Pinpoint the cell where the given text exists, returning its (x, y) midpoint coordinate. 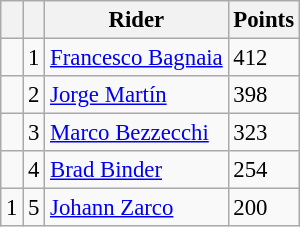
254 (264, 170)
Rider (136, 20)
4 (34, 170)
398 (264, 95)
Jorge Martín (136, 95)
2 (34, 95)
3 (34, 133)
323 (264, 133)
Francesco Bagnaia (136, 58)
5 (34, 208)
200 (264, 208)
Marco Bezzecchi (136, 133)
Points (264, 20)
412 (264, 58)
Brad Binder (136, 170)
Johann Zarco (136, 208)
